Scan for the cell matching the given text and deliver its (x, y) coordinate at center. 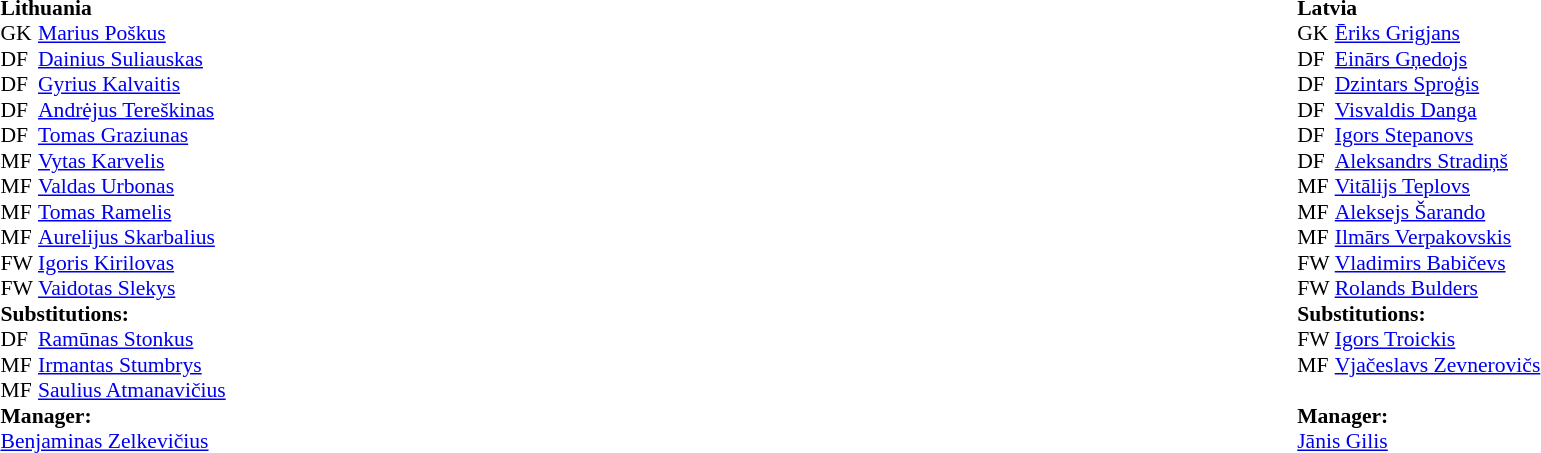
Aleksejs Šarando (1438, 212)
Vitālijs Teplovs (1438, 187)
Dzintars Sproģis (1438, 85)
Gyrius Kalvaitis (132, 85)
Ēriks Grigjans (1438, 33)
Igors Troickis (1438, 339)
Tomas Graziunas (132, 135)
Visvaldis Danga (1438, 110)
Vjačeslavs Zevnerovičs (1438, 365)
Irmantas Stumbrys (132, 365)
Tomas Ramelis (132, 212)
Andrėjus Tereškinas (132, 110)
Dainius Suliauskas (132, 59)
Vladimirs Babičevs (1438, 263)
Marius Poškus (132, 33)
Einārs Gņedojs (1438, 59)
Ramūnas Stonkus (132, 339)
Rolands Bulders (1438, 289)
Igors Stepanovs (1438, 135)
Vaidotas Slekys (132, 289)
Aurelijus Skarbalius (132, 237)
Ilmārs Verpakovskis (1438, 237)
Aleksandrs Stradiņš (1438, 161)
Igoris Kirilovas (132, 263)
Vytas Karvelis (132, 161)
Saulius Atmanavičius (132, 391)
Valdas Urbonas (132, 187)
